Locate the cell with the specified text and output its [X, Y] center coordinate. 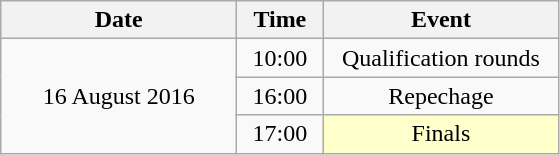
Date [119, 20]
Time [280, 20]
Qualification rounds [441, 58]
10:00 [280, 58]
16:00 [280, 96]
Event [441, 20]
16 August 2016 [119, 96]
Finals [441, 134]
Repechage [441, 96]
17:00 [280, 134]
